Capture the cell that displays the provided text and extract its [x, y] central coordinate. 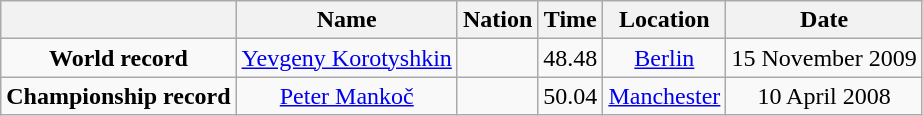
48.48 [570, 58]
Time [570, 20]
Berlin [664, 58]
Championship record [118, 96]
Manchester [664, 96]
Location [664, 20]
10 April 2008 [824, 96]
50.04 [570, 96]
Nation [497, 20]
Name [346, 20]
Date [824, 20]
World record [118, 58]
Yevgeny Korotyshkin [346, 58]
Peter Mankoč [346, 96]
15 November 2009 [824, 58]
